Return [X, Y] of the center of cell containing provided text 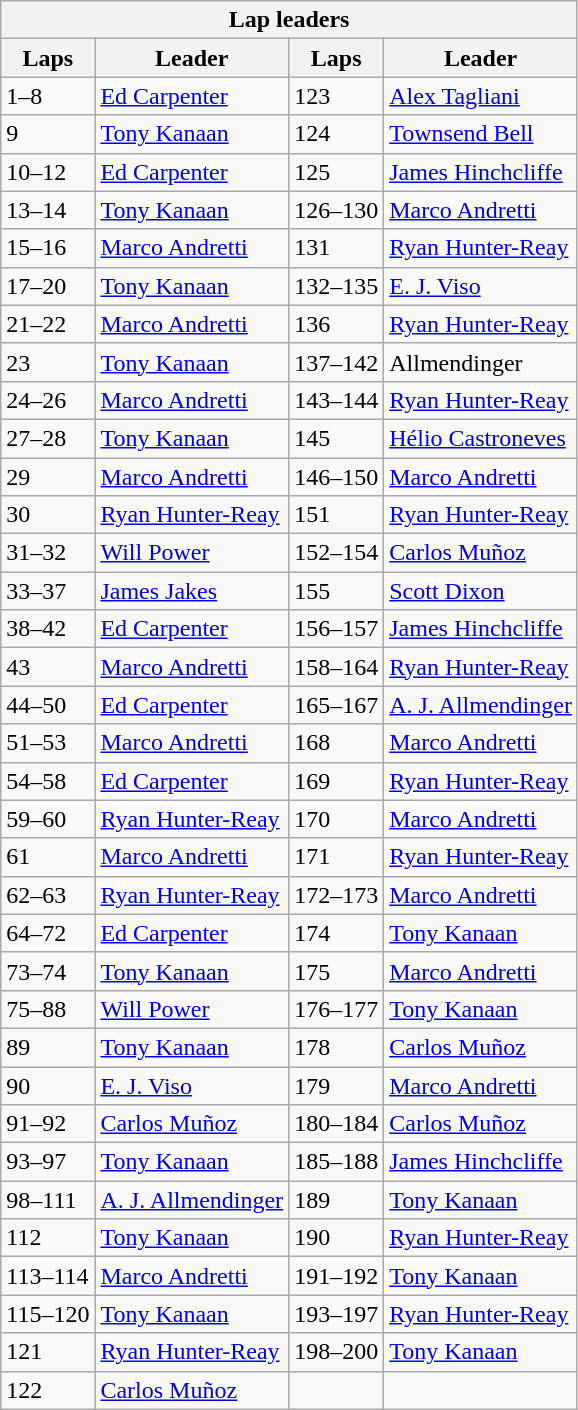
155 [336, 591]
93–97 [48, 1162]
122 [48, 1390]
91–92 [48, 1124]
176–177 [336, 1009]
126–130 [336, 210]
54–58 [48, 781]
89 [48, 1047]
98–111 [48, 1200]
Hélio Castroneves [481, 438]
13–14 [48, 210]
30 [48, 515]
145 [336, 438]
169 [336, 781]
115–120 [48, 1314]
75–88 [48, 1009]
191–192 [336, 1276]
23 [48, 362]
51–53 [48, 743]
Lap leaders [290, 20]
137–142 [336, 362]
185–188 [336, 1162]
29 [48, 477]
174 [336, 933]
73–74 [48, 971]
158–164 [336, 667]
90 [48, 1085]
15–16 [48, 248]
Scott Dixon [481, 591]
113–114 [48, 1276]
Alex Tagliani [481, 96]
189 [336, 1200]
152–154 [336, 553]
64–72 [48, 933]
27–28 [48, 438]
165–167 [336, 705]
Allmendinger [481, 362]
James Jakes [192, 591]
21–22 [48, 324]
198–200 [336, 1352]
33–37 [48, 591]
171 [336, 857]
179 [336, 1085]
124 [336, 134]
175 [336, 971]
59–60 [48, 819]
131 [336, 248]
44–50 [48, 705]
190 [336, 1238]
132–135 [336, 286]
121 [48, 1352]
151 [336, 515]
178 [336, 1047]
136 [336, 324]
31–32 [48, 553]
168 [336, 743]
24–26 [48, 400]
170 [336, 819]
Townsend Bell [481, 134]
9 [48, 134]
123 [336, 96]
193–197 [336, 1314]
1–8 [48, 96]
143–144 [336, 400]
156–157 [336, 629]
172–173 [336, 895]
17–20 [48, 286]
10–12 [48, 172]
146–150 [336, 477]
112 [48, 1238]
180–184 [336, 1124]
125 [336, 172]
61 [48, 857]
43 [48, 667]
38–42 [48, 629]
62–63 [48, 895]
